Return (x, y) of the center of cell containing provided text 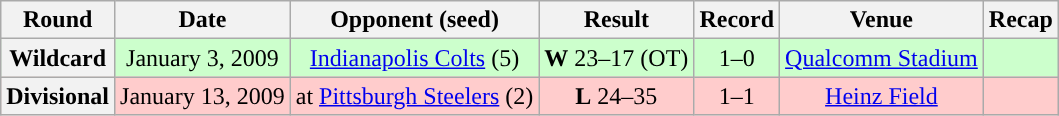
January 13, 2009 (203, 96)
Wildcard (58, 58)
W 23–17 (OT) (616, 58)
1–1 (737, 96)
L 24–35 (616, 96)
Recap (1020, 20)
Divisional (58, 96)
Qualcomm Stadium (882, 58)
Venue (882, 20)
Result (616, 20)
Opponent (seed) (414, 20)
Heinz Field (882, 96)
January 3, 2009 (203, 58)
Date (203, 20)
Indianapolis Colts (5) (414, 58)
Round (58, 20)
1–0 (737, 58)
Record (737, 20)
at Pittsburgh Steelers (2) (414, 96)
